Capture the cell that displays the provided text and extract its (x, y) central coordinate. 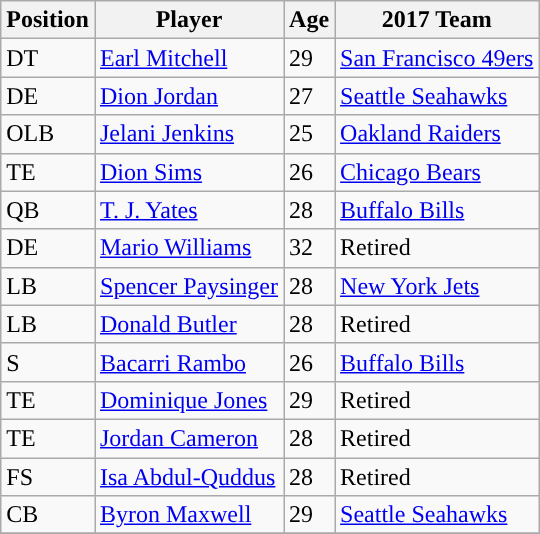
Earl Mitchell (188, 58)
FS (48, 477)
Dion Jordan (188, 96)
32 (310, 248)
27 (310, 96)
Age (310, 20)
T. J. Yates (188, 210)
Position (48, 20)
Chicago Bears (437, 172)
CB (48, 515)
New York Jets (437, 286)
Spencer Paysinger (188, 286)
OLB (48, 134)
Dion Sims (188, 172)
Player (188, 20)
Byron Maxwell (188, 515)
Mario Williams (188, 248)
Dominique Jones (188, 400)
Jelani Jenkins (188, 134)
S (48, 362)
Donald Butler (188, 324)
Bacarri Rambo (188, 362)
San Francisco 49ers (437, 58)
Oakland Raiders (437, 134)
25 (310, 134)
DT (48, 58)
2017 Team (437, 20)
Jordan Cameron (188, 438)
Isa Abdul-Quddus (188, 477)
QB (48, 210)
